Pinpoint the cell where the given text exists, returning its [X, Y] midpoint coordinate. 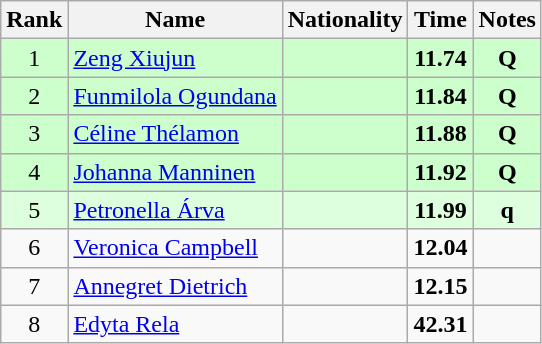
12.04 [440, 248]
6 [34, 248]
Petronella Árva [175, 210]
Johanna Manninen [175, 172]
8 [34, 324]
Veronica Campbell [175, 248]
Zeng Xiujun [175, 58]
2 [34, 96]
1 [34, 58]
5 [34, 210]
11.92 [440, 172]
3 [34, 134]
Céline Thélamon [175, 134]
Annegret Dietrich [175, 286]
Rank [34, 20]
42.31 [440, 324]
Edyta Rela [175, 324]
q [507, 210]
11.74 [440, 58]
Funmilola Ogundana [175, 96]
Time [440, 20]
12.15 [440, 286]
4 [34, 172]
11.99 [440, 210]
11.84 [440, 96]
Nationality [345, 20]
Name [175, 20]
7 [34, 286]
Notes [507, 20]
11.88 [440, 134]
